Pinpoint the cell where the given text exists, returning its (X, Y) midpoint coordinate. 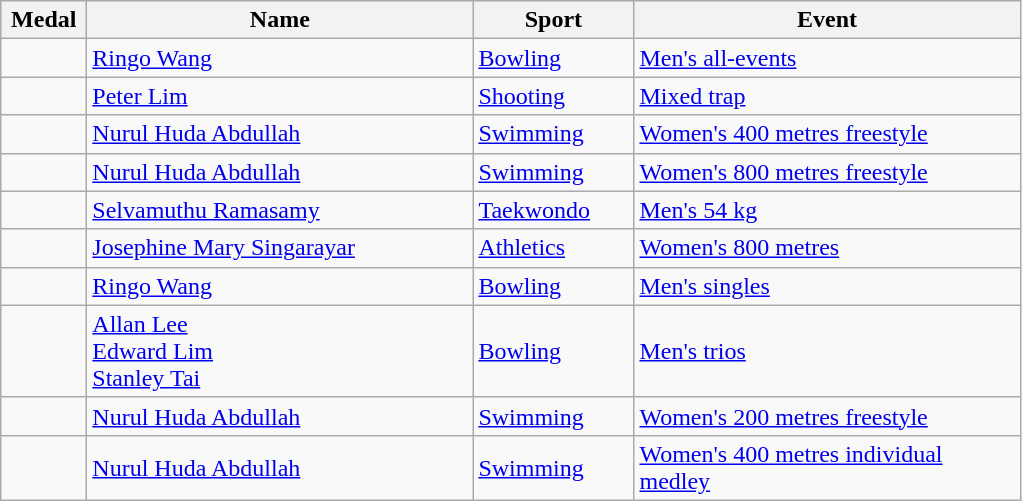
Peter Lim (280, 96)
Women's 800 metres freestyle (827, 172)
Men's all-events (827, 58)
Mixed trap (827, 96)
Men's singles (827, 286)
Women's 400 metres freestyle (827, 134)
Shooting (554, 96)
Allan LeeEdward LimStanley Tai (280, 351)
Women's 200 metres freestyle (827, 416)
Medal (44, 20)
Sport (554, 20)
Taekwondo (554, 210)
Men's 54 kg (827, 210)
Josephine Mary Singarayar (280, 248)
Selvamuthu Ramasamy (280, 210)
Athletics (554, 248)
Men's trios (827, 351)
Event (827, 20)
Name (280, 20)
Women's 800 metres (827, 248)
Women's 400 metres individual medley (827, 468)
